From the cell containing the given text, extract its center point as (x, y) coordinate. 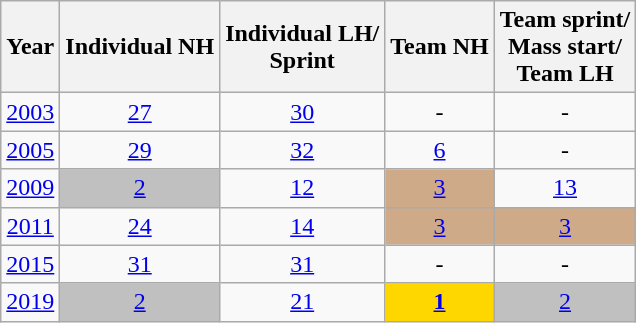
29 (140, 150)
2009 (30, 188)
Team sprint/Mass start/Team LH (565, 47)
2005 (30, 150)
Individual LH/Sprint (302, 47)
6 (440, 150)
2003 (30, 112)
30 (302, 112)
1 (440, 302)
13 (565, 188)
Team NH (440, 47)
2019 (30, 302)
27 (140, 112)
24 (140, 226)
12 (302, 188)
Individual NH (140, 47)
Year (30, 47)
32 (302, 150)
21 (302, 302)
2015 (30, 264)
14 (302, 226)
2011 (30, 226)
